Output the (X, Y) coordinate of the center of the cell containing the given text.  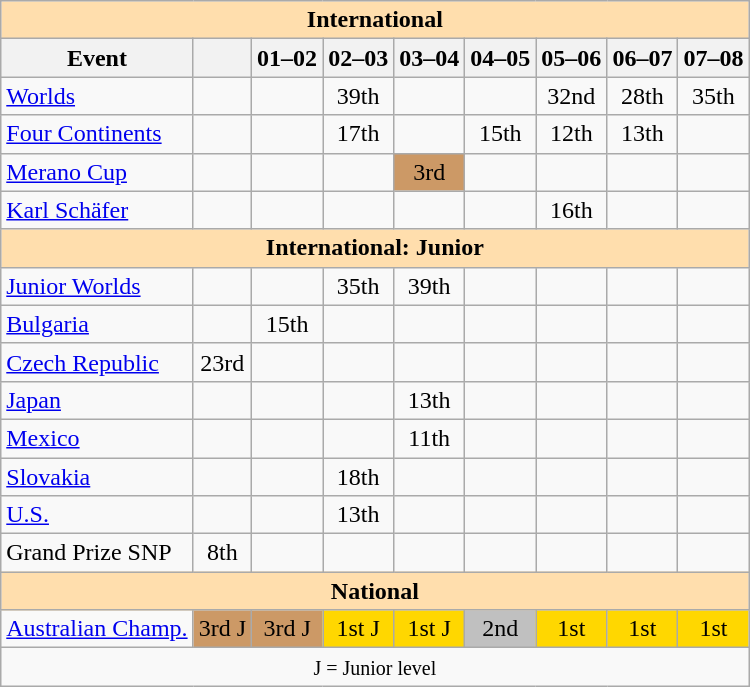
Event (97, 58)
Junior Worlds (97, 286)
J = Junior level (375, 667)
Grand Prize SNP (97, 553)
04–05 (500, 58)
02–03 (358, 58)
Bulgaria (97, 324)
06–07 (642, 58)
International: Junior (375, 248)
03–04 (430, 58)
3rd (430, 172)
U.S. (97, 515)
23rd (222, 362)
16th (572, 210)
Slovakia (97, 477)
Mexico (97, 438)
Worlds (97, 96)
Four Continents (97, 134)
11th (430, 438)
8th (222, 553)
32nd (572, 96)
Karl Schäfer (97, 210)
18th (358, 477)
National (375, 591)
Japan (97, 400)
Australian Champ. (97, 629)
05–06 (572, 58)
Merano Cup (97, 172)
07–08 (714, 58)
28th (642, 96)
01–02 (288, 58)
17th (358, 134)
2nd (500, 629)
International (375, 20)
Czech Republic (97, 362)
12th (572, 134)
